Pinpoint the cell where the given text exists, returning its (x, y) midpoint coordinate. 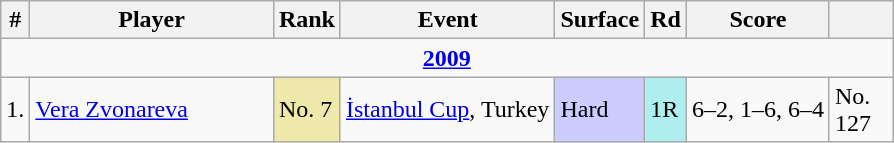
No. 7 (306, 110)
1R (666, 110)
Vera Zvonareva (152, 110)
İstanbul Cup, Turkey (447, 110)
2009 (447, 58)
Surface (600, 20)
Event (447, 20)
No. 127 (861, 110)
Rd (666, 20)
1. (16, 110)
Score (758, 20)
6–2, 1–6, 6–4 (758, 110)
Hard (600, 110)
Rank (306, 20)
Player (152, 20)
# (16, 20)
